Scan for the cell matching the given text and deliver its (X, Y) coordinate at center. 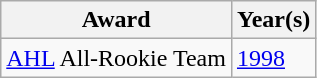
Award (116, 20)
1998 (273, 58)
Year(s) (273, 20)
AHL All-Rookie Team (116, 58)
